Pinpoint the cell where the given text exists, returning its [x, y] midpoint coordinate. 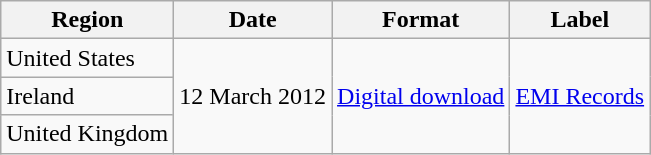
Format [421, 20]
12 March 2012 [253, 96]
Date [253, 20]
Label [580, 20]
United Kingdom [88, 134]
Region [88, 20]
EMI Records [580, 96]
Digital download [421, 96]
United States [88, 58]
Ireland [88, 96]
